Search for the cell housing the specified text and yield its [x, y] center coordinate. 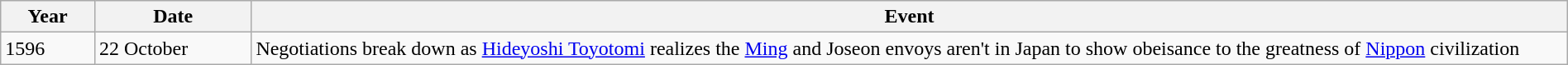
Date [172, 17]
22 October [172, 48]
Event [910, 17]
1596 [48, 48]
Year [48, 17]
